Scan for the cell matching the given text and deliver its (X, Y) coordinate at center. 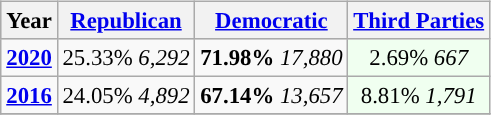
Year (29, 21)
Republican (126, 21)
24.05% 4,892 (126, 96)
8.81% 1,791 (419, 96)
2.69% 667 (419, 58)
2020 (29, 58)
2016 (29, 96)
71.98% 17,880 (272, 58)
25.33% 6,292 (126, 58)
67.14% 13,657 (272, 96)
Democratic (272, 21)
Third Parties (419, 21)
